For the text-containing cell, return its midpoint in (X, Y) coordinate format. 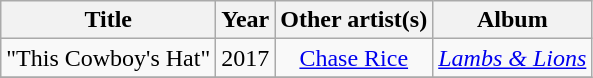
Other artist(s) (354, 20)
Chase Rice (354, 58)
Lambs & Lions (512, 58)
"This Cowboy's Hat" (108, 58)
Title (108, 20)
Album (512, 20)
2017 (246, 58)
Year (246, 20)
